Return the [X, Y] coordinate for the center point of the cell that contains the specified text.  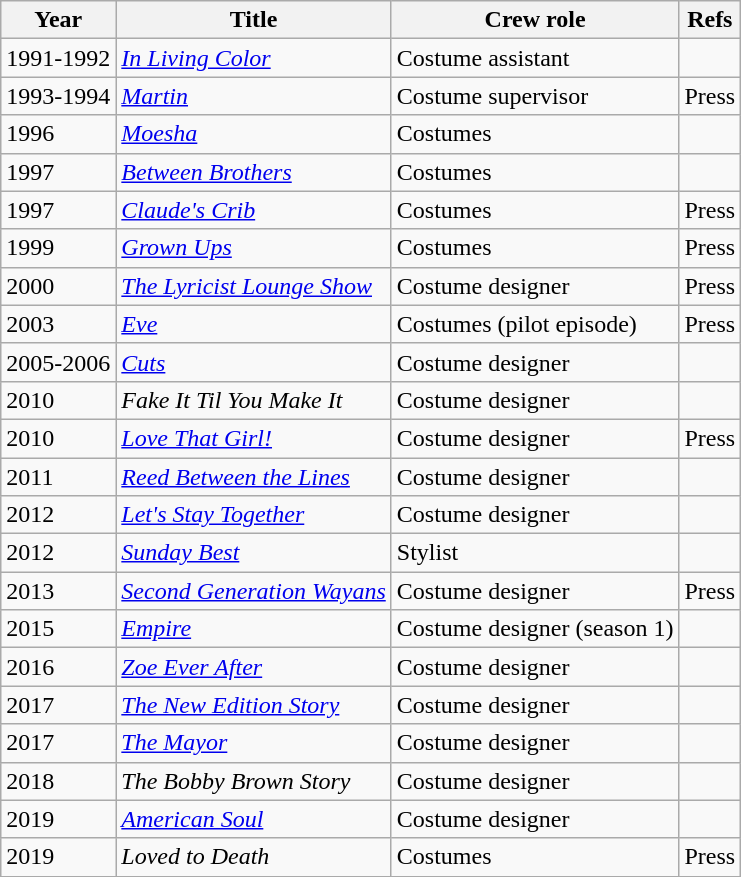
2011 [58, 477]
Grown Ups [254, 248]
2016 [58, 667]
Between Brothers [254, 172]
1991-1992 [58, 58]
2000 [58, 286]
2003 [58, 324]
1993-1994 [58, 96]
The New Edition Story [254, 705]
2018 [58, 781]
Zoe Ever After [254, 667]
Sunday Best [254, 553]
Martin [254, 96]
Cuts [254, 362]
2015 [58, 629]
In Living Color [254, 58]
Crew role [535, 20]
Fake It Til You Make It [254, 400]
Year [58, 20]
1996 [58, 134]
Moesha [254, 134]
1999 [58, 248]
Costume supervisor [535, 96]
Love That Girl! [254, 438]
Loved to Death [254, 857]
Reed Between the Lines [254, 477]
Title [254, 20]
Costume designer (season 1) [535, 629]
The Bobby Brown Story [254, 781]
Costumes (pilot episode) [535, 324]
Second Generation Wayans [254, 591]
Claude's Crib [254, 210]
2005-2006 [58, 362]
Let's Stay Together [254, 515]
2013 [58, 591]
Stylist [535, 553]
Eve [254, 324]
American Soul [254, 819]
The Mayor [254, 743]
Refs [710, 20]
The Lyricist Lounge Show [254, 286]
Empire [254, 629]
Costume assistant [535, 58]
